Search for the cell housing the specified text and yield its (X, Y) center coordinate. 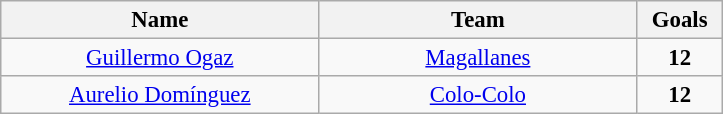
Aurelio Domínguez (160, 95)
Magallanes (478, 58)
Guillermo Ogaz (160, 58)
Goals (680, 20)
Name (160, 20)
Colo-Colo (478, 95)
Team (478, 20)
